Extract the (x, y) coordinate from the center of the cell holding the provided text.  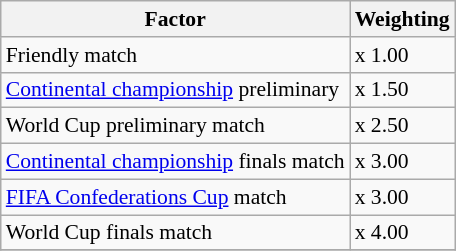
Friendly match (176, 55)
World Cup preliminary match (176, 126)
x 4.00 (402, 233)
x 1.50 (402, 90)
Factor (176, 19)
Continental championship finals match (176, 162)
World Cup finals match (176, 233)
FIFA Confederations Cup match (176, 197)
Continental championship preliminary (176, 90)
x 2.50 (402, 126)
x 1.00 (402, 55)
Weighting (402, 19)
